Locate the cell with the specified text and output its (x, y) center coordinate. 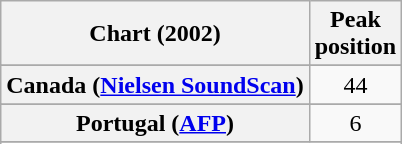
6 (355, 123)
Chart (2002) (155, 34)
Portugal (AFP) (155, 123)
Peakposition (355, 34)
44 (355, 85)
Canada (Nielsen SoundScan) (155, 85)
